Search for the cell housing the specified text and yield its (X, Y) center coordinate. 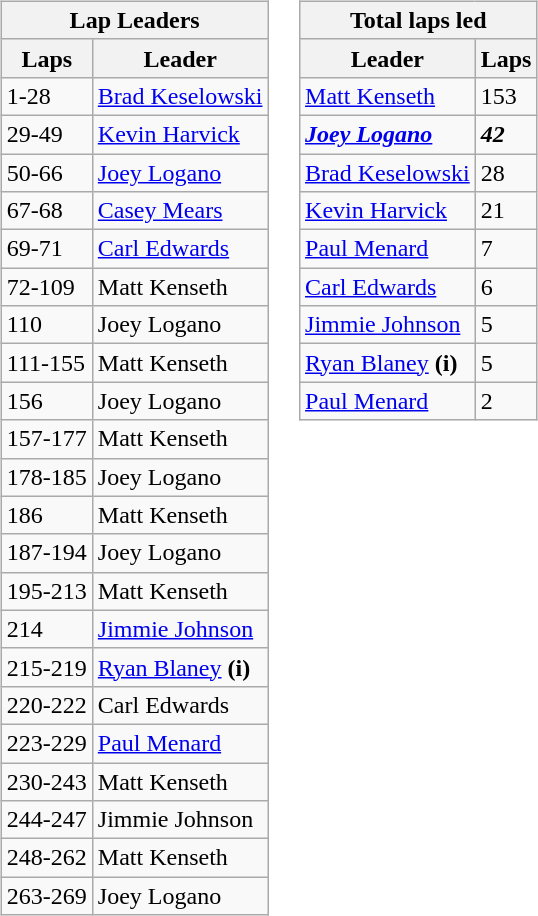
244-247 (46, 820)
214 (46, 629)
178-185 (46, 477)
42 (506, 134)
69-71 (46, 249)
50-66 (46, 173)
111-155 (46, 363)
2 (506, 401)
230-243 (46, 781)
7 (506, 249)
215-219 (46, 667)
195-213 (46, 591)
187-194 (46, 553)
6 (506, 287)
Casey Mears (180, 211)
263-269 (46, 896)
67-68 (46, 211)
Lap Leaders (134, 20)
186 (46, 515)
110 (46, 325)
220-222 (46, 705)
28 (506, 173)
1-28 (46, 96)
72-109 (46, 287)
157-177 (46, 439)
156 (46, 401)
153 (506, 96)
29-49 (46, 134)
21 (506, 211)
248-262 (46, 858)
223-229 (46, 743)
Total laps led (418, 20)
